Identify which cell holds the provided text, then report its [x, y] central coordinate. 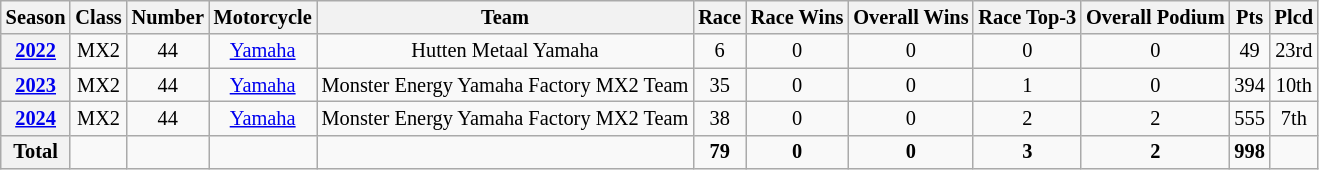
Team [506, 17]
394 [1250, 85]
23rd [1294, 51]
79 [720, 152]
Race Top-3 [1027, 17]
35 [720, 85]
Race [720, 17]
2024 [36, 118]
2022 [36, 51]
Number [168, 17]
Total [36, 152]
7th [1294, 118]
998 [1250, 152]
Hutten Metaal Yamaha [506, 51]
Season [36, 17]
2023 [36, 85]
38 [720, 118]
Class [98, 17]
Race Wins [797, 17]
Pts [1250, 17]
6 [720, 51]
49 [1250, 51]
555 [1250, 118]
Plcd [1294, 17]
Overall Podium [1155, 17]
Overall Wins [910, 17]
3 [1027, 152]
10th [1294, 85]
1 [1027, 85]
Motorcycle [263, 17]
